Return [x, y] of the center of cell containing provided text 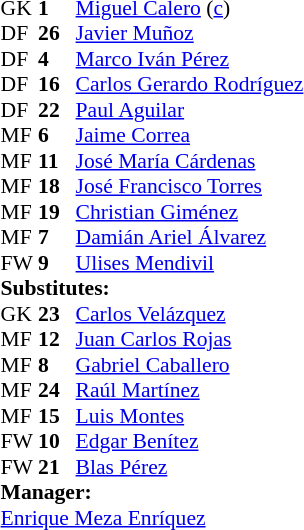
10 [57, 441]
11 [57, 161]
José Francisco Torres [190, 187]
7 [57, 237]
26 [57, 33]
Blas Pérez [190, 467]
Gabriel Caballero [190, 365]
Substitutes: [152, 289]
19 [57, 212]
José María Cárdenas [190, 161]
Javier Muñoz [190, 33]
23 [57, 314]
21 [57, 467]
Paul Aguilar [190, 110]
6 [57, 135]
Ulises Mendivil [190, 263]
Christian Giménez [190, 212]
Jaime Correa [190, 135]
16 [57, 85]
Raúl Martínez [190, 391]
Juan Carlos Rojas [190, 339]
8 [57, 365]
GK [20, 314]
Edgar Benítez [190, 441]
Luis Montes [190, 416]
Carlos Gerardo Rodríguez [190, 85]
Damián Ariel Álvarez [190, 237]
22 [57, 110]
9 [57, 263]
Marco Iván Pérez [190, 59]
18 [57, 187]
Carlos Velázquez [190, 314]
15 [57, 416]
Manager: [152, 493]
4 [57, 59]
24 [57, 391]
12 [57, 339]
